Determine the [X, Y] coordinate at the center of the cell enclosing the given text.  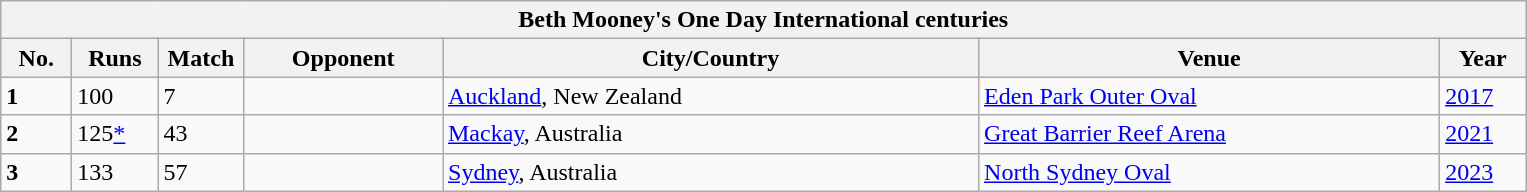
Auckland, New Zealand [710, 96]
2021 [1483, 134]
Beth Mooney's One Day International centuries [764, 20]
City/Country [710, 58]
Match [201, 58]
Sydney, Australia [710, 172]
2023 [1483, 172]
Great Barrier Reef Arena [1210, 134]
North Sydney Oval [1210, 172]
1 [36, 96]
2017 [1483, 96]
Venue [1210, 58]
2 [36, 134]
100 [115, 96]
7 [201, 96]
Mackay, Australia [710, 134]
Runs [115, 58]
No. [36, 58]
Opponent [344, 58]
43 [201, 134]
133 [115, 172]
3 [36, 172]
Year [1483, 58]
57 [201, 172]
Eden Park Outer Oval [1210, 96]
125* [115, 134]
